Locate the cell with the specified text and output its (X, Y) center coordinate. 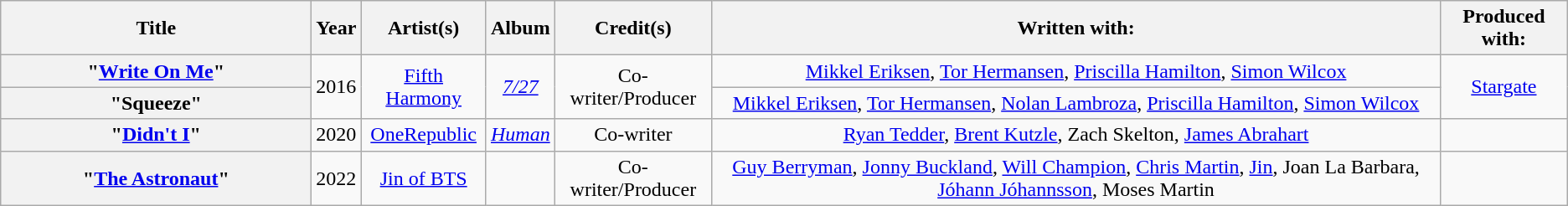
Mikkel Eriksen, Tor Hermansen, Priscilla Hamilton, Simon Wilcox (1076, 71)
OneRepublic (424, 135)
Stargate (1504, 87)
7/27 (520, 87)
Produced with: (1504, 28)
2022 (337, 178)
Co-writer (633, 135)
"Squeeze" (156, 103)
2020 (337, 135)
"Write On Me" (156, 71)
Jin of BTS (424, 178)
Mikkel Eriksen, Tor Hermansen, Nolan Lambroza, Priscilla Hamilton, Simon Wilcox (1076, 103)
2016 (337, 87)
Written with: (1076, 28)
Album (520, 28)
Year (337, 28)
Guy Berryman, Jonny Buckland, Will Champion, Chris Martin, Jin, Joan La Barbara, Jóhann Jóhannsson, Moses Martin (1076, 178)
Artist(s) (424, 28)
Title (156, 28)
Credit(s) (633, 28)
"Didn't I" (156, 135)
Fifth Harmony (424, 87)
Human (520, 135)
"The Astronaut" (156, 178)
Ryan Tedder, Brent Kutzle, Zach Skelton, James Abrahart (1076, 135)
